Search for the cell housing the specified text and yield its [X, Y] center coordinate. 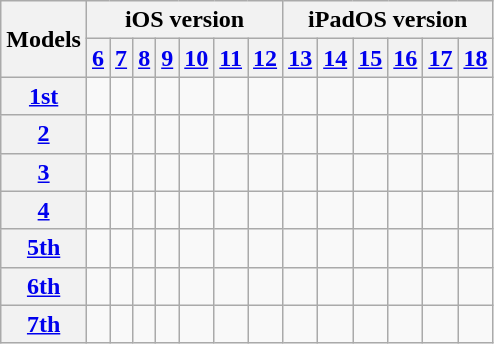
8 [144, 58]
6th [44, 286]
5th [44, 248]
17 [440, 58]
iPadOS version [388, 20]
15 [370, 58]
9 [168, 58]
13 [300, 58]
16 [406, 58]
7th [44, 324]
Models [44, 39]
3 [44, 172]
2 [44, 134]
4 [44, 210]
18 [476, 58]
12 [266, 58]
14 [336, 58]
1st [44, 96]
iOS version [184, 20]
11 [231, 58]
7 [122, 58]
6 [98, 58]
10 [196, 58]
